Return the [X, Y] coordinate for the center point of the cell that contains the specified text.  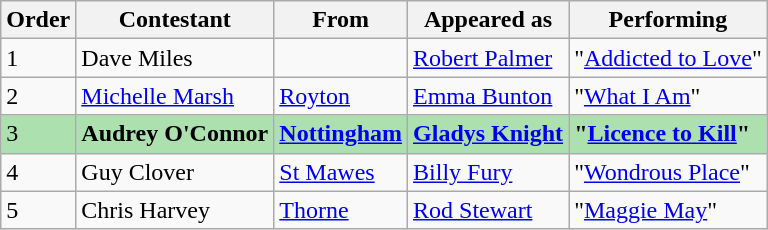
"What I Am" [668, 96]
4 [38, 172]
St Mawes [341, 172]
Performing [668, 20]
Robert Palmer [488, 58]
5 [38, 210]
Billy Fury [488, 172]
Thorne [341, 210]
1 [38, 58]
Guy Clover [175, 172]
Rod Stewart [488, 210]
"Addicted to Love" [668, 58]
2 [38, 96]
Nottingham [341, 134]
Appeared as [488, 20]
Michelle Marsh [175, 96]
Order [38, 20]
Chris Harvey [175, 210]
"Maggie May" [668, 210]
3 [38, 134]
Gladys Knight [488, 134]
Royton [341, 96]
Audrey O'Connor [175, 134]
"Licence to Kill" [668, 134]
"Wondrous Place" [668, 172]
Emma Bunton [488, 96]
Dave Miles [175, 58]
From [341, 20]
Contestant [175, 20]
